Find where the given text appears and provide that cell's center as (X, Y) coordinate. 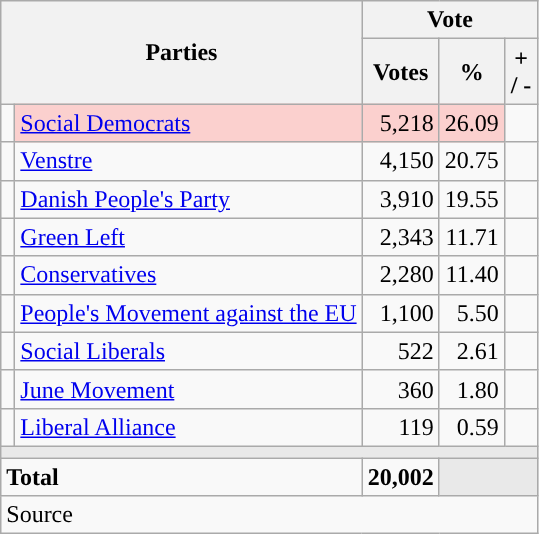
119 (400, 427)
Liberal Alliance (188, 427)
People's Movement against the EU (188, 313)
Venstre (188, 161)
Votes (400, 72)
5.50 (472, 313)
11.40 (472, 275)
26.09 (472, 123)
11.71 (472, 237)
19.55 (472, 199)
Social Liberals (188, 351)
Green Left (188, 237)
522 (400, 351)
Parties (182, 52)
Total (182, 477)
4,150 (400, 161)
Conservatives (188, 275)
Source (270, 515)
20,002 (400, 477)
20.75 (472, 161)
2,343 (400, 237)
Danish People's Party (188, 199)
0.59 (472, 427)
Social Democrats (188, 123)
2,280 (400, 275)
% (472, 72)
+ / - (521, 72)
360 (400, 389)
Vote (450, 20)
3,910 (400, 199)
June Movement (188, 389)
1,100 (400, 313)
2.61 (472, 351)
5,218 (400, 123)
1.80 (472, 389)
